Provide the [X, Y] coordinate of the cell's center where the given text is located.  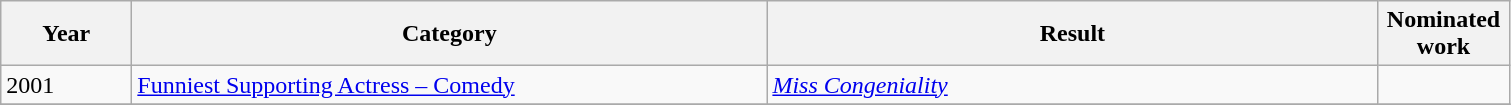
Nominated work [1444, 34]
Year [66, 34]
Category [450, 34]
Funniest Supporting Actress – Comedy [450, 85]
2001 [66, 85]
Result [1072, 34]
Miss Congeniality [1072, 85]
